From the cell containing the given text, extract its center point as [X, Y] coordinate. 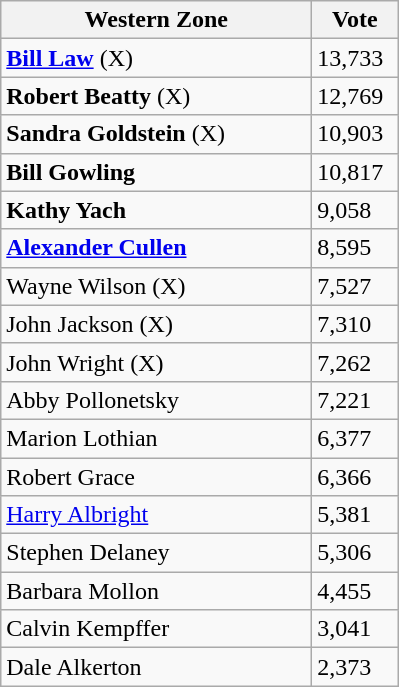
Abby Pollonetsky [156, 400]
5,381 [355, 515]
Alexander Cullen [156, 248]
7,527 [355, 286]
Sandra Goldstein (X) [156, 134]
Western Zone [156, 20]
Kathy Yach [156, 210]
Dale Alkerton [156, 667]
Barbara Mollon [156, 591]
Robert Grace [156, 477]
John Wright (X) [156, 362]
4,455 [355, 591]
Bill Law (X) [156, 58]
Harry Albright [156, 515]
10,903 [355, 134]
7,221 [355, 400]
Vote [355, 20]
7,262 [355, 362]
13,733 [355, 58]
John Jackson (X) [156, 324]
10,817 [355, 172]
9,058 [355, 210]
7,310 [355, 324]
6,366 [355, 477]
Marion Lothian [156, 438]
6,377 [355, 438]
Calvin Kempffer [156, 629]
5,306 [355, 553]
Bill Gowling [156, 172]
2,373 [355, 667]
Wayne Wilson (X) [156, 286]
3,041 [355, 629]
Stephen Delaney [156, 553]
8,595 [355, 248]
12,769 [355, 96]
Robert Beatty (X) [156, 96]
